Detect which cell encompasses the target text, then output its [x, y] center coordinate. 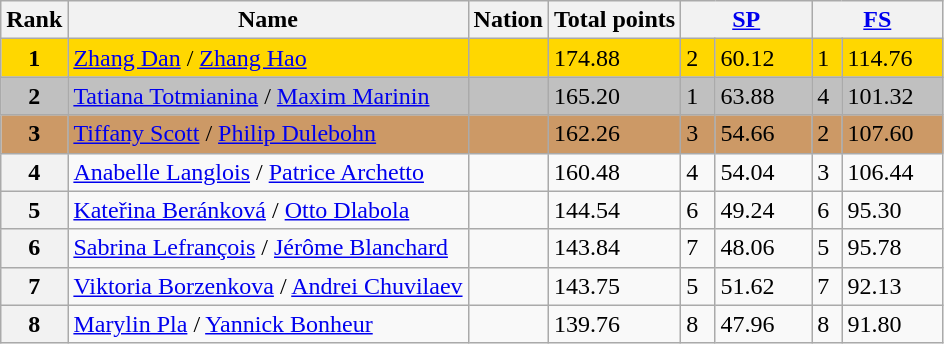
165.20 [614, 96]
143.84 [614, 248]
Tiffany Scott / Philip Dulebohn [268, 134]
Kateřina Beránková / Otto Dlabola [268, 210]
107.60 [892, 134]
92.13 [892, 286]
Tatiana Totmianina / Maxim Marinin [268, 96]
47.96 [764, 324]
FS [878, 20]
174.88 [614, 58]
162.26 [614, 134]
SP [746, 20]
114.76 [892, 58]
160.48 [614, 172]
51.62 [764, 286]
Rank [34, 20]
Zhang Dan / Zhang Hao [268, 58]
48.06 [764, 248]
95.30 [892, 210]
Total points [614, 20]
Viktoria Borzenkova / Andrei Chuvilaev [268, 286]
54.04 [764, 172]
Anabelle Langlois / Patrice Archetto [268, 172]
60.12 [764, 58]
101.32 [892, 96]
Name [268, 20]
106.44 [892, 172]
144.54 [614, 210]
139.76 [614, 324]
63.88 [764, 96]
Sabrina Lefrançois / Jérôme Blanchard [268, 248]
Marylin Pla / Yannick Bonheur [268, 324]
Nation [508, 20]
91.80 [892, 324]
95.78 [892, 248]
49.24 [764, 210]
54.66 [764, 134]
143.75 [614, 286]
